Locate the cell with the specified text and output its [X, Y] center coordinate. 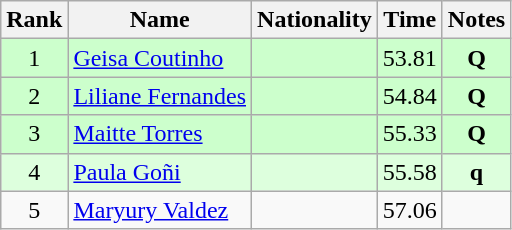
57.06 [410, 210]
Rank [34, 20]
Time [410, 20]
Paula Goñi [160, 172]
54.84 [410, 96]
Liliane Fernandes [160, 96]
5 [34, 210]
Notes [476, 20]
Name [160, 20]
Maitte Torres [160, 134]
3 [34, 134]
Geisa Coutinho [160, 58]
53.81 [410, 58]
55.33 [410, 134]
q [476, 172]
Nationality [315, 20]
Maryury Valdez [160, 210]
55.58 [410, 172]
4 [34, 172]
1 [34, 58]
2 [34, 96]
